Identify which cell holds the provided text, then report its (x, y) central coordinate. 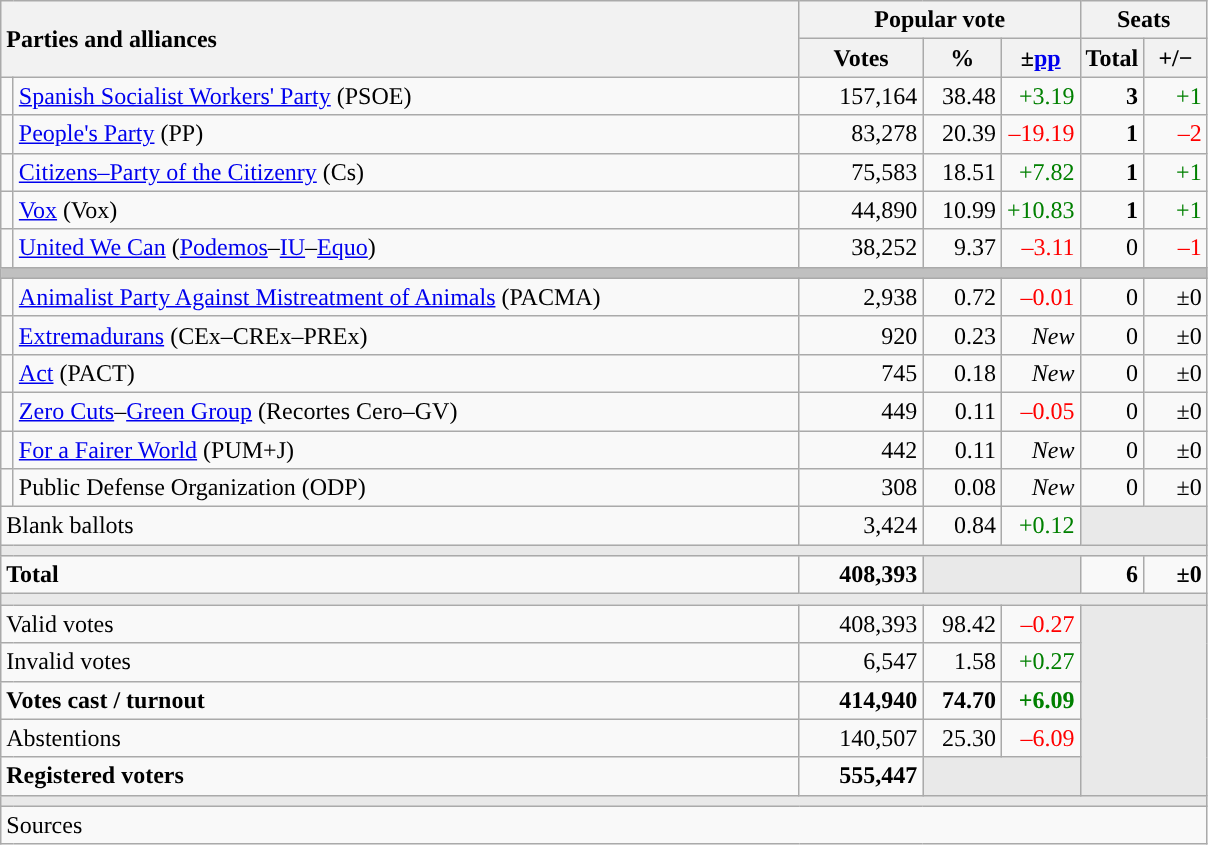
0.84 (962, 526)
Animalist Party Against Mistreatment of Animals (PACMA) (406, 297)
74.70 (962, 700)
18.51 (962, 172)
98.42 (962, 624)
745 (861, 373)
0.72 (962, 297)
Valid votes (400, 624)
+10.83 (1040, 210)
–6.09 (1040, 738)
555,447 (861, 776)
44,890 (861, 210)
Public Defense Organization (ODP) (406, 488)
Popular vote (940, 20)
% (962, 58)
2,938 (861, 297)
Zero Cuts–Green Group (Recortes Cero–GV) (406, 411)
3 (1112, 96)
Parties and alliances (400, 39)
–0.01 (1040, 297)
–19.19 (1040, 134)
Citizens–Party of the Citizenry (Cs) (406, 172)
449 (861, 411)
0.18 (962, 373)
People's Party (PP) (406, 134)
6,547 (861, 662)
308 (861, 488)
Registered voters (400, 776)
+6.09 (1040, 700)
414,940 (861, 700)
+/− (1176, 58)
+7.82 (1040, 172)
Votes (861, 58)
Vox (Vox) (406, 210)
±pp (1040, 58)
10.99 (962, 210)
+3.19 (1040, 96)
–0.27 (1040, 624)
38.48 (962, 96)
75,583 (861, 172)
Votes cast / turnout (400, 700)
United We Can (Podemos–IU–Equo) (406, 248)
920 (861, 335)
Blank ballots (400, 526)
Extremadurans (CEx–CREx–PREx) (406, 335)
38,252 (861, 248)
25.30 (962, 738)
–2 (1176, 134)
Seats (1144, 20)
6 (1112, 575)
For a Fairer World (PUM+J) (406, 449)
–3.11 (1040, 248)
157,164 (861, 96)
0.08 (962, 488)
Act (PACT) (406, 373)
–1 (1176, 248)
9.37 (962, 248)
3,424 (861, 526)
20.39 (962, 134)
442 (861, 449)
–0.05 (1040, 411)
Invalid votes (400, 662)
1.58 (962, 662)
140,507 (861, 738)
Abstentions (400, 738)
Spanish Socialist Workers' Party (PSOE) (406, 96)
+0.27 (1040, 662)
0.23 (962, 335)
Sources (604, 825)
+0.12 (1040, 526)
83,278 (861, 134)
